Return the (X, Y) coordinate for the center point of the cell that contains the specified text.  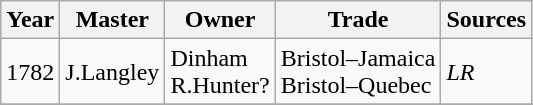
Owner (220, 20)
1782 (30, 72)
Sources (486, 20)
Bristol–JamaicaBristol–Quebec (358, 72)
J.Langley (112, 72)
Master (112, 20)
LR (486, 72)
DinhamR.Hunter? (220, 72)
Trade (358, 20)
Year (30, 20)
